Detect which cell encompasses the target text, then output its (x, y) center coordinate. 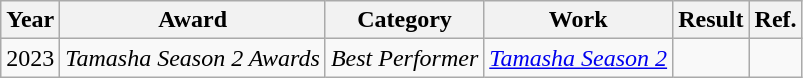
Best Performer (404, 58)
Work (578, 20)
Tamasha Season 2 (578, 58)
2023 (30, 58)
Category (404, 20)
Ref. (776, 20)
Award (193, 20)
Year (30, 20)
Tamasha Season 2 Awards (193, 58)
Result (711, 20)
